Output the [x, y] coordinate of the center of the cell containing the given text.  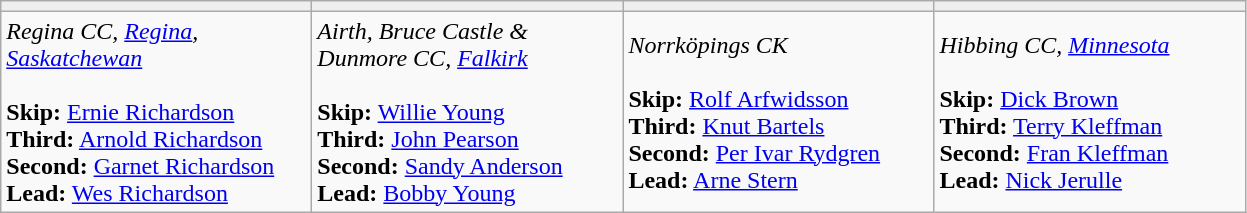
Hibbing CC, Minnesota Skip: Dick Brown Third: Terry Kleffman Second: Fran Kleffman Lead: Nick Jerulle [1090, 112]
Airth, Bruce Castle & Dunmore CC, FalkirkSkip: Willie Young Third: John Pearson Second: Sandy Anderson Lead: Bobby Young [468, 112]
Regina CC, Regina, Saskatchewan Skip: Ernie Richardson Third: Arnold Richardson Second: Garnet Richardson Lead: Wes Richardson [156, 112]
Norrköpings CK Skip: Rolf Arfwidsson Third: Knut Bartels Second: Per Ivar Rydgren Lead: Arne Stern [778, 112]
